Identify which cell holds the provided text, then report its [X, Y] central coordinate. 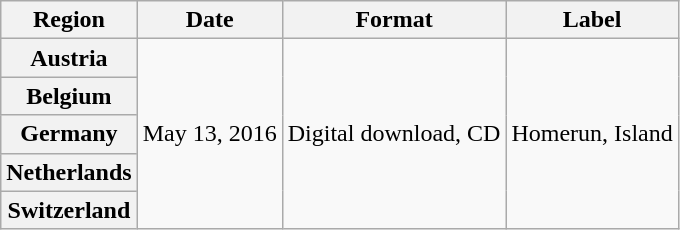
Germany [69, 134]
Format [394, 20]
Netherlands [69, 172]
Date [210, 20]
Label [592, 20]
Switzerland [69, 210]
Homerun, Island [592, 134]
May 13, 2016 [210, 134]
Belgium [69, 96]
Region [69, 20]
Austria [69, 58]
Digital download, CD [394, 134]
